Extract the [X, Y] coordinate from the center of the cell holding the provided text.  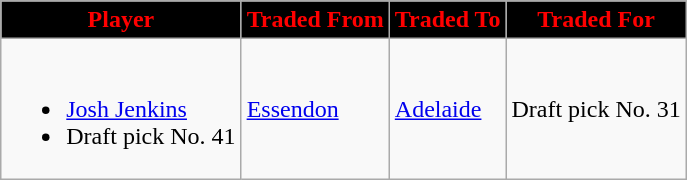
Traded For [596, 20]
Adelaide [448, 109]
Traded From [315, 20]
Draft pick No. 31 [596, 109]
Josh JenkinsDraft pick No. 41 [121, 109]
Traded To [448, 20]
Essendon [315, 109]
Player [121, 20]
